Detect which cell encompasses the target text, then output its (x, y) center coordinate. 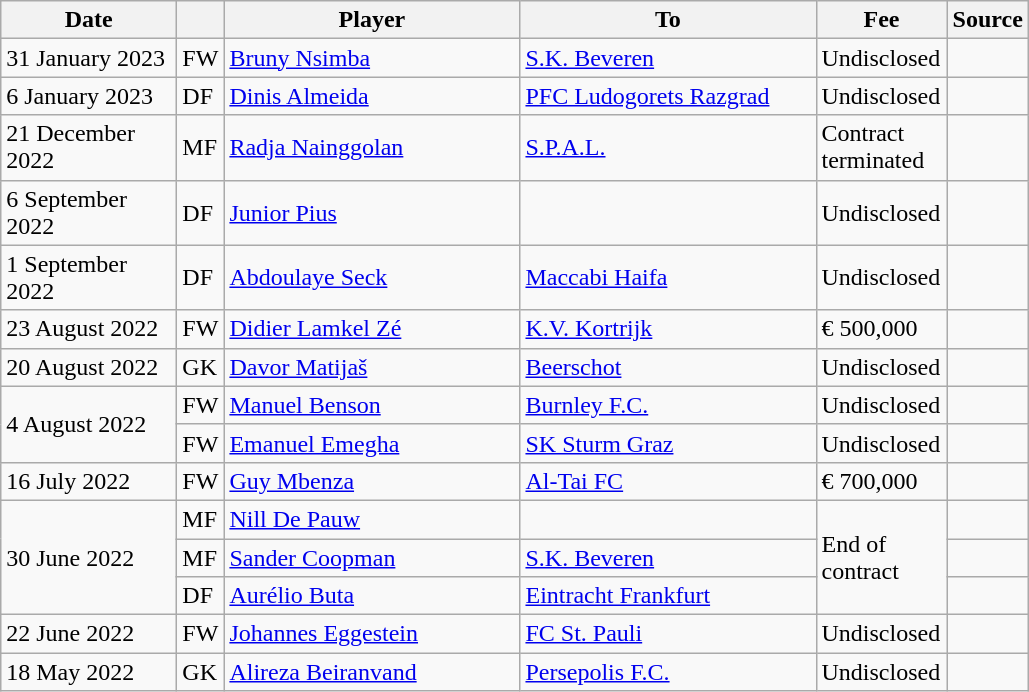
Burnley F.C. (668, 405)
S.P.A.L. (668, 148)
Source (988, 20)
Fee (882, 20)
Nill De Pauw (372, 519)
1 September 2022 (89, 278)
Junior Pius (372, 212)
FC St. Pauli (668, 634)
Al-Tai FC (668, 481)
Davor Matijaš (372, 367)
Beerschot (668, 367)
Player (372, 20)
€ 700,000 (882, 481)
Guy Mbenza (372, 481)
18 May 2022 (89, 672)
Date (89, 20)
Abdoulaye Seck (372, 278)
Sander Coopman (372, 557)
6 January 2023 (89, 96)
16 July 2022 (89, 481)
End of contract (882, 557)
Johannes Eggestein (372, 634)
PFC Ludogorets Razgrad (668, 96)
Didier Lamkel Zé (372, 329)
Radja Nainggolan (372, 148)
6 September 2022 (89, 212)
Manuel Benson (372, 405)
Eintracht Frankfurt (668, 596)
22 June 2022 (89, 634)
Maccabi Haifa (668, 278)
K.V. Kortrijk (668, 329)
21 December 2022 (89, 148)
Alireza Beiranvand (372, 672)
Aurélio Buta (372, 596)
Dinis Almeida (372, 96)
20 August 2022 (89, 367)
Contract terminated (882, 148)
Persepolis F.C. (668, 672)
Bruny Nsimba (372, 58)
23 August 2022 (89, 329)
31 January 2023 (89, 58)
Emanuel Emegha (372, 443)
€ 500,000 (882, 329)
4 August 2022 (89, 424)
SK Sturm Graz (668, 443)
30 June 2022 (89, 557)
To (668, 20)
